Pinpoint the cell where the given text exists, returning its [X, Y] midpoint coordinate. 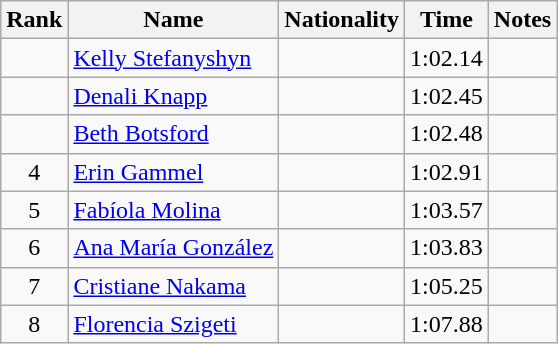
Notes [522, 20]
1:02.45 [447, 96]
Florencia Szigeti [174, 324]
1:07.88 [447, 324]
Fabíola Molina [174, 210]
Cristiane Nakama [174, 286]
Kelly Stefanyshyn [174, 58]
1:02.14 [447, 58]
Nationality [342, 20]
1:03.57 [447, 210]
5 [34, 210]
7 [34, 286]
4 [34, 172]
Rank [34, 20]
8 [34, 324]
1:05.25 [447, 286]
Beth Botsford [174, 134]
1:03.83 [447, 248]
Ana María González [174, 248]
Time [447, 20]
Erin Gammel [174, 172]
1:02.91 [447, 172]
Name [174, 20]
6 [34, 248]
Denali Knapp [174, 96]
1:02.48 [447, 134]
